Pinpoint the cell where the given text exists, returning its (x, y) midpoint coordinate. 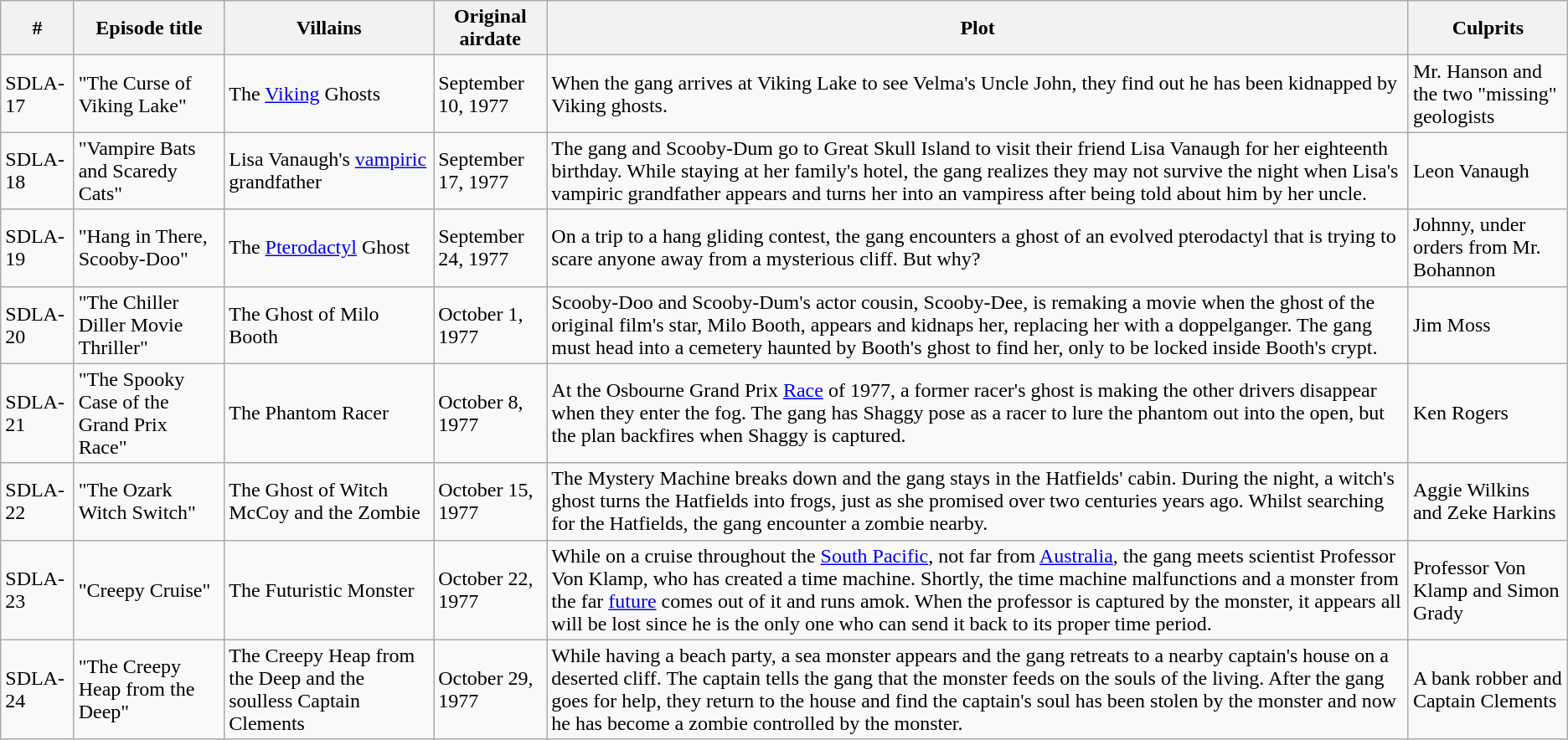
Mr. Hanson and the two "missing" geologists (1488, 94)
"The Spooky Case of the Grand Prix Race" (149, 414)
Professor Von Klamp and Simon Grady (1488, 589)
September 17, 1977 (491, 171)
SDLA-21 (37, 414)
Original airdate (491, 28)
October 8, 1977 (491, 414)
Lisa Vanaugh's vampiric grandfather (329, 171)
The Ghost of Witch McCoy and the Zombie (329, 501)
"Hang in There, Scooby-Doo" (149, 248)
SDLA-18 (37, 171)
October 22, 1977 (491, 589)
September 24, 1977 (491, 248)
"Creepy Cruise" (149, 589)
Ken Rogers (1488, 414)
Leon Vanaugh (1488, 171)
SDLA-23 (37, 589)
The Futuristic Monster (329, 589)
The Pterodactyl Ghost (329, 248)
SDLA-20 (37, 325)
Villains (329, 28)
The Viking Ghosts (329, 94)
The Creepy Heap from the Deep and the soulless Captain Clements (329, 690)
Johnny, under orders from Mr. Bohannon (1488, 248)
Plot (978, 28)
The Phantom Racer (329, 414)
SDLA-24 (37, 690)
Aggie Wilkins and Zeke Harkins (1488, 501)
October 1, 1977 (491, 325)
Episode title (149, 28)
A bank robber and Captain Clements (1488, 690)
October 15, 1977 (491, 501)
SDLA-17 (37, 94)
October 29, 1977 (491, 690)
"The Ozark Witch Switch" (149, 501)
SDLA-19 (37, 248)
"The Curse of Viking Lake" (149, 94)
# (37, 28)
Jim Moss (1488, 325)
SDLA-22 (37, 501)
"The Chiller Diller Movie Thriller" (149, 325)
The Ghost of Milo Booth (329, 325)
"The Creepy Heap from the Deep" (149, 690)
Culprits (1488, 28)
When the gang arrives at Viking Lake to see Velma's Uncle John, they find out he has been kidnapped by Viking ghosts. (978, 94)
"Vampire Bats and Scaredy Cats" (149, 171)
September 10, 1977 (491, 94)
